For the text-containing cell, return its midpoint in (X, Y) coordinate format. 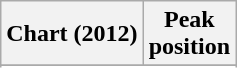
Peakposition (189, 34)
Chart (2012) (72, 34)
